Scan for the cell matching the given text and deliver its (x, y) coordinate at center. 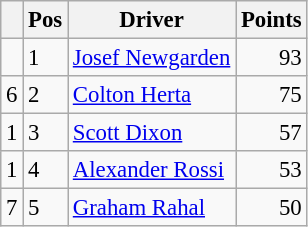
4 (46, 170)
Driver (152, 20)
75 (272, 95)
Pos (46, 20)
Points (272, 20)
57 (272, 133)
2 (46, 95)
6 (12, 95)
50 (272, 208)
Graham Rahal (152, 208)
3 (46, 133)
5 (46, 208)
Alexander Rossi (152, 170)
7 (12, 208)
Colton Herta (152, 95)
Josef Newgarden (152, 58)
93 (272, 58)
Scott Dixon (152, 133)
53 (272, 170)
